Search for the cell housing the specified text and yield its (X, Y) center coordinate. 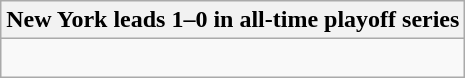
New York leads 1–0 in all-time playoff series (233, 20)
